Identify which cell holds the provided text, then report its (X, Y) central coordinate. 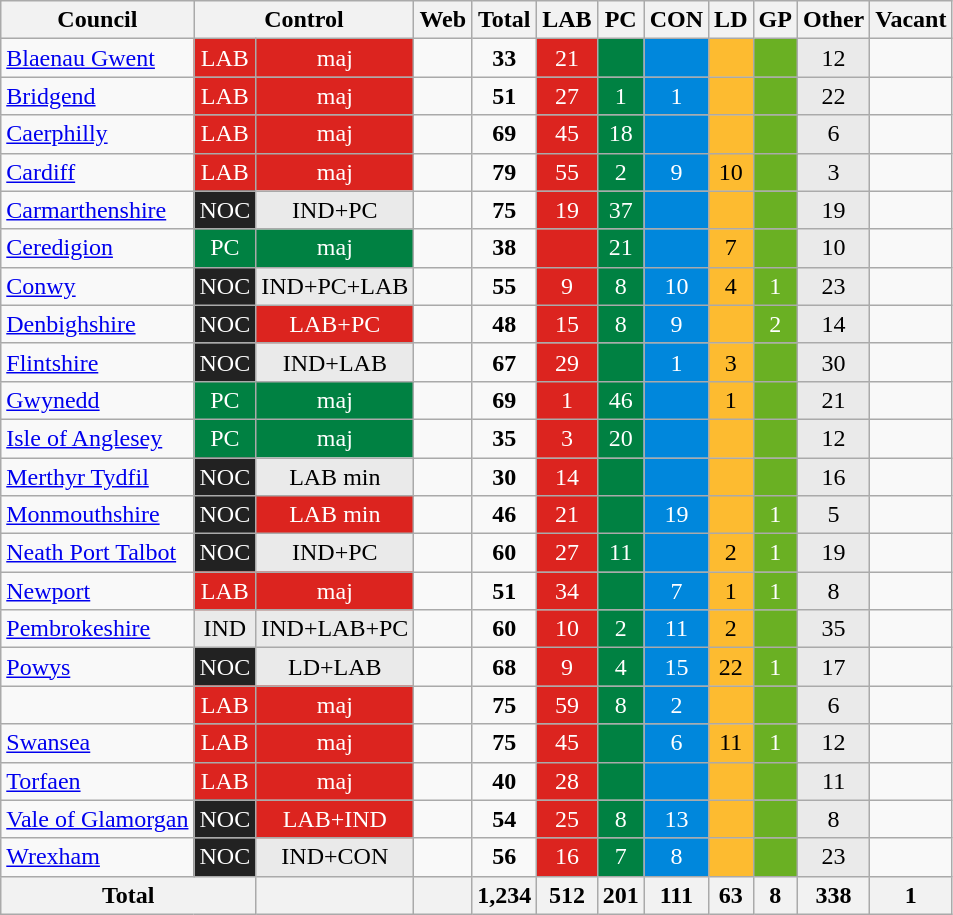
Carmarthenshire (98, 210)
IND (225, 629)
LD+LAB (335, 667)
54 (504, 819)
Vale of Glamorgan (98, 819)
Caerphilly (98, 134)
17 (833, 667)
Control (304, 20)
338 (833, 895)
Gwynedd (98, 400)
29 (567, 362)
Other (833, 20)
1,234 (504, 895)
Powys (98, 667)
40 (504, 781)
Denbighshire (98, 324)
68 (504, 667)
33 (504, 58)
13 (676, 819)
512 (567, 895)
Vacant (911, 20)
34 (567, 591)
79 (504, 172)
Conwy (98, 286)
Torfaen (98, 781)
56 (504, 857)
111 (676, 895)
Cardiff (98, 172)
18 (620, 134)
48 (504, 324)
Isle of Anglesey (98, 438)
Web (443, 20)
Merthyr Tydfil (98, 477)
Monmouthshire (98, 515)
Ceredigion (98, 248)
Swansea (98, 743)
CON (676, 20)
37 (620, 210)
Flintshire (98, 362)
Council (98, 20)
201 (620, 895)
IND+PC+LAB (335, 286)
Bridgend (98, 96)
5 (833, 515)
Wrexham (98, 857)
38 (504, 248)
LAB+PC (335, 324)
IND+LAB+PC (335, 629)
67 (504, 362)
GP (775, 20)
Blaenau Gwent (98, 58)
IND+CON (335, 857)
LAB+IND (335, 819)
25 (567, 819)
Pembrokeshire (98, 629)
28 (567, 781)
59 (567, 705)
IND+LAB (335, 362)
20 (620, 438)
LD (731, 20)
Neath Port Talbot (98, 553)
63 (731, 895)
Newport (98, 591)
